From the cell containing the given text, extract its center point as [X, Y] coordinate. 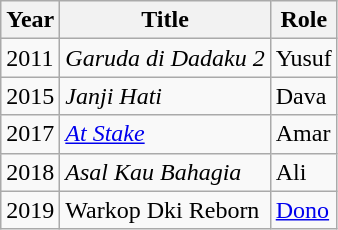
Garuda di Dadaku 2 [165, 58]
Year [30, 20]
2019 [30, 210]
Asal Kau Bahagia [165, 172]
Ali [304, 172]
Dava [304, 96]
2018 [30, 172]
At Stake [165, 134]
2011 [30, 58]
Amar [304, 134]
Title [165, 20]
2017 [30, 134]
Warkop Dki Reborn [165, 210]
Yusuf [304, 58]
Dono [304, 210]
2015 [30, 96]
Role [304, 20]
Janji Hati [165, 96]
